Determine the (x, y) coordinate at the center of the cell enclosing the given text.  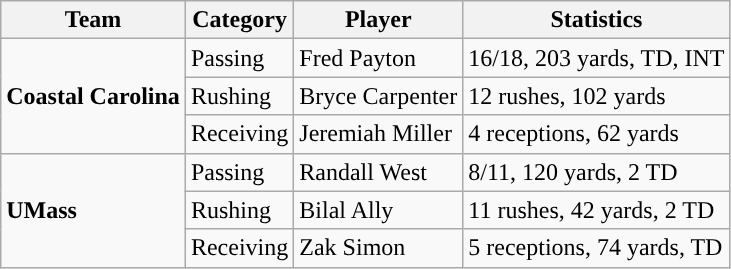
Category (239, 20)
Coastal Carolina (94, 96)
8/11, 120 yards, 2 TD (596, 172)
Player (378, 20)
Bilal Ally (378, 210)
5 receptions, 74 yards, TD (596, 248)
Randall West (378, 172)
Zak Simon (378, 248)
12 rushes, 102 yards (596, 96)
Team (94, 20)
UMass (94, 210)
16/18, 203 yards, TD, INT (596, 58)
Jeremiah Miller (378, 134)
11 rushes, 42 yards, 2 TD (596, 210)
Statistics (596, 20)
4 receptions, 62 yards (596, 134)
Bryce Carpenter (378, 96)
Fred Payton (378, 58)
